Scan for the cell matching the given text and deliver its [x, y] coordinate at center. 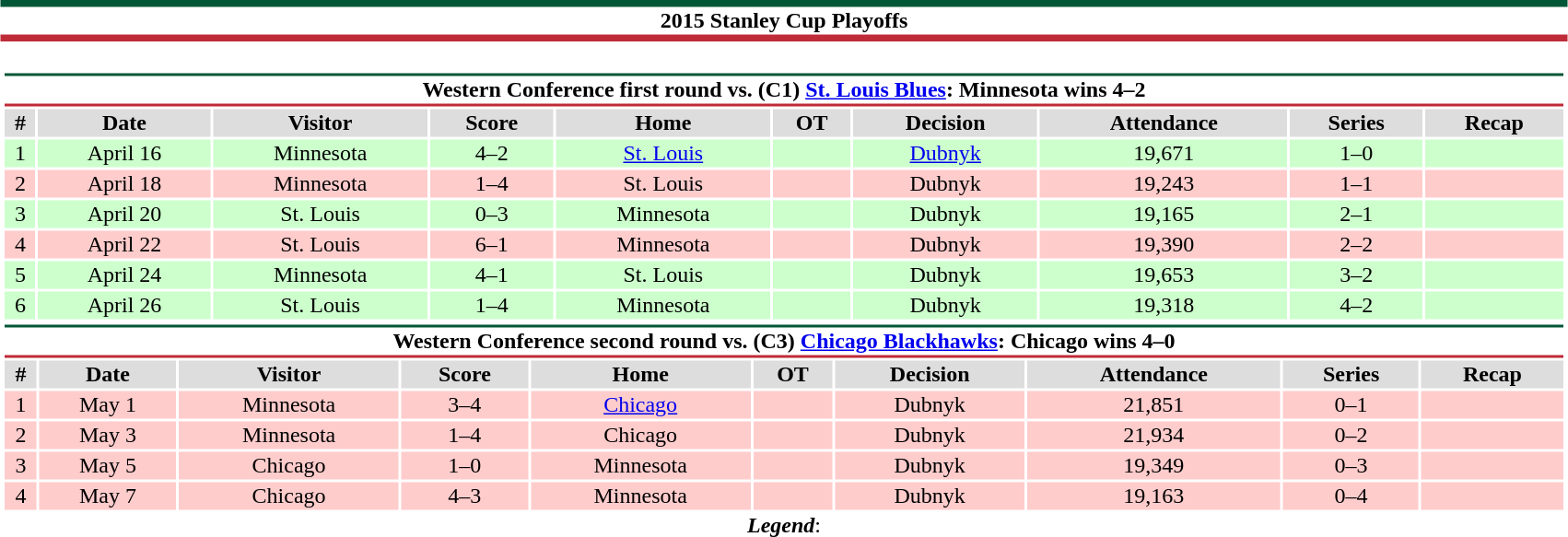
2–1 [1356, 215]
Western Conference second round vs. (C3) Chicago Blackhawks: Chicago wins 4–0 [783, 341]
2–2 [1356, 244]
April 20 [125, 215]
May 7 [109, 496]
19,390 [1164, 244]
1–1 [1356, 183]
0–2 [1351, 436]
6–1 [492, 244]
3–2 [1356, 275]
19,318 [1164, 305]
3–4 [464, 404]
19,165 [1164, 215]
6 [20, 305]
4–3 [464, 496]
19,349 [1153, 465]
0–4 [1351, 496]
21,851 [1153, 404]
April 22 [125, 244]
19,653 [1164, 275]
Western Conference first round vs. (C1) St. Louis Blues: Minnesota wins 4–2 [783, 90]
0–1 [1351, 404]
19,163 [1153, 496]
5 [20, 275]
2015 Stanley Cup Playoffs [784, 20]
May 5 [109, 465]
May 3 [109, 436]
April 18 [125, 183]
May 1 [109, 404]
April 16 [125, 154]
4–1 [492, 275]
April 24 [125, 275]
April 26 [125, 305]
21,934 [1153, 436]
19,671 [1164, 154]
19,243 [1164, 183]
